Locate the cell with the specified text and output its [X, Y] center coordinate. 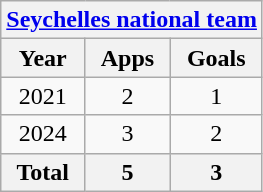
Goals [216, 58]
Year [43, 58]
5 [128, 172]
2021 [43, 96]
Apps [128, 58]
Total [43, 172]
1 [216, 96]
Seychelles national team [132, 20]
2024 [43, 134]
